Extract the [x, y] coordinate from the center of the cell holding the provided text.  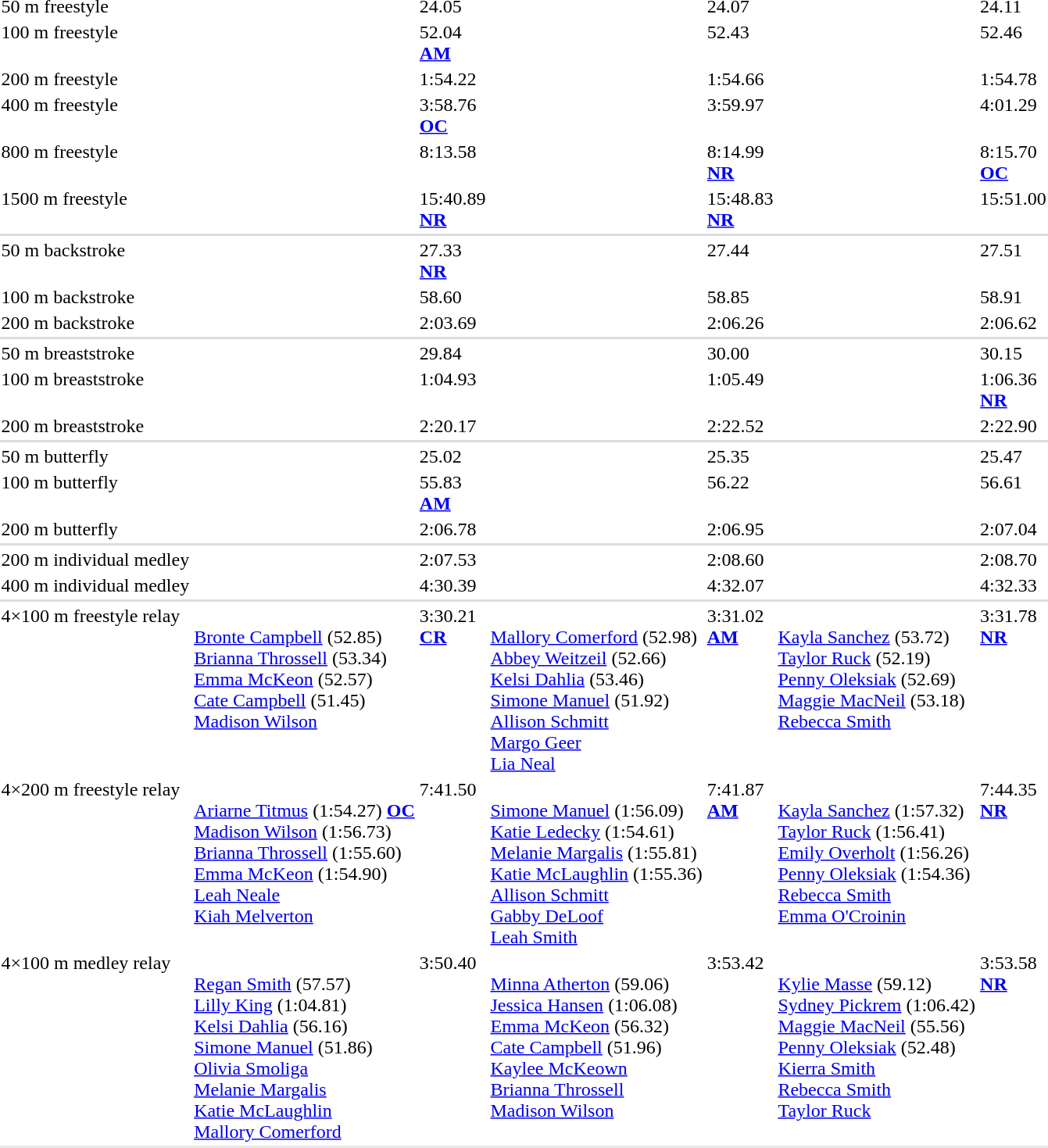
25.35 [740, 456]
100 m butterfly [95, 492]
7:44.35NR [1014, 863]
100 m freestyle [95, 42]
Kylie Masse (59.12)Sydney Pickrem (1:06.42)Maggie MacNeil (55.56)Penny Oleksiak (52.48) Kierra SmithRebecca SmithTaylor Ruck [877, 1047]
27.44 [740, 261]
3:50.40 [452, 1047]
1:05.49 [740, 389]
3:31.78NR [1014, 689]
Ariarne Titmus (1:54.27) OCMadison Wilson (1:56.73)Brianna Throssell (1:55.60)Emma McKeon (1:54.90)Leah NealeKiah Melverton [305, 863]
27.51 [1014, 261]
2:07.04 [1014, 529]
Kayla Sanchez (53.72)Taylor Ruck (52.19)Penny Oleksiak (52.69)Maggie MacNeil (53.18)Rebecca Smith [877, 689]
50 m butterfly [95, 456]
3:58.76OC [452, 116]
55.83AM [452, 492]
2:22.52 [740, 426]
58.91 [1014, 297]
52.04AM [452, 42]
200 m butterfly [95, 529]
52.43 [740, 42]
15:40.89NR [452, 209]
15:48.83NR [740, 209]
Bronte Campbell (52.85)Brianna Throssell (53.34)Emma McKeon (52.57)Cate Campbell (51.45)Madison Wilson [305, 689]
1:04.93 [452, 389]
2:06.78 [452, 529]
2:20.17 [452, 426]
4:32.07 [740, 585]
7:41.87AM [740, 863]
200 m backstroke [95, 323]
4:30.39 [452, 585]
Simone Manuel (1:56.09)Katie Ledecky (1:54.61)Melanie Margalis (1:55.81)Katie McLaughlin (1:55.36)Allison SchmittGabby DeLoofLeah Smith [596, 863]
400 m individual medley [95, 585]
58.85 [740, 297]
4×200 m freestyle relay [95, 863]
2:03.69 [452, 323]
15:51.00 [1014, 209]
4:01.29 [1014, 116]
50 m breaststroke [95, 353]
2:08.60 [740, 560]
1:06.36NR [1014, 389]
3:53.42 [740, 1047]
1:54.78 [1014, 79]
25.47 [1014, 456]
400 m freestyle [95, 116]
1:54.66 [740, 79]
3:59.97 [740, 116]
200 m freestyle [95, 79]
Regan Smith (57.57) Lilly King (1:04.81)Kelsi Dahlia (56.16)Simone Manuel (51.86) Olivia SmoligaMelanie Margalis Katie McLaughlin Mallory Comerford [305, 1047]
2:07.53 [452, 560]
30.15 [1014, 353]
200 m breaststroke [95, 426]
Mallory Comerford (52.98)Abbey Weitzeil (52.66)Kelsi Dahlia (53.46)Simone Manuel (51.92)Allison SchmittMargo GeerLia Neal [596, 689]
7:41.50 [452, 863]
4×100 m freestyle relay [95, 689]
8:15.70OC [1014, 163]
58.60 [452, 297]
2:08.70 [1014, 560]
52.46 [1014, 42]
3:53.58 NR [1014, 1047]
8:14.99NR [740, 163]
27.33 NR [452, 261]
56.22 [740, 492]
2:06.26 [740, 323]
100 m breaststroke [95, 389]
2:06.62 [1014, 323]
1500 m freestyle [95, 209]
2:06.95 [740, 529]
800 m freestyle [95, 163]
Minna Atherton (59.06)Jessica Hansen (1:06.08)Emma McKeon (56.32)Cate Campbell (51.96) Kaylee McKeown Brianna Throssell Madison Wilson [596, 1047]
30.00 [740, 353]
25.02 [452, 456]
Kayla Sanchez (1:57.32)Taylor Ruck (1:56.41)Emily Overholt (1:56.26)Penny Oleksiak (1:54.36)Rebecca SmithEmma O'Croinin [877, 863]
4×100 m medley relay [95, 1047]
100 m backstroke [95, 297]
4:32.33 [1014, 585]
50 m backstroke [95, 261]
1:54.22 [452, 79]
56.61 [1014, 492]
3:31.02AM [740, 689]
3:30.21CR [452, 689]
200 m individual medley [95, 560]
29.84 [452, 353]
8:13.58 [452, 163]
2:22.90 [1014, 426]
